Locate the cell with the specified text and output its (X, Y) center coordinate. 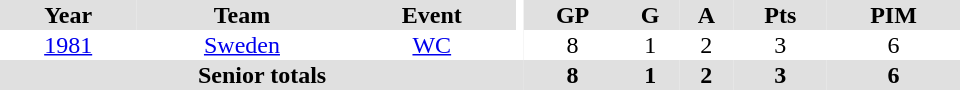
1981 (68, 45)
A (706, 15)
PIM (894, 15)
G (650, 15)
Sweden (242, 45)
Team (242, 15)
Pts (781, 15)
GP (572, 15)
Event (432, 15)
WC (432, 45)
Senior totals (262, 75)
Year (68, 15)
